Capture the cell that displays the provided text and extract its (X, Y) central coordinate. 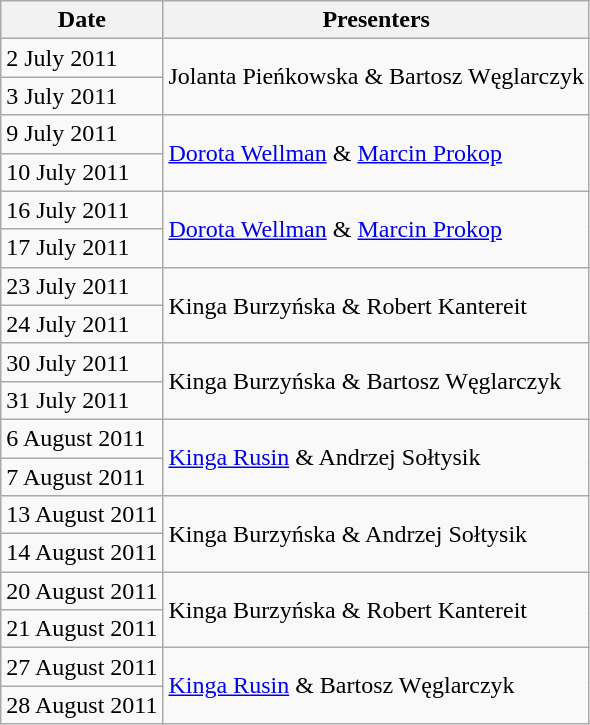
6 August 2011 (82, 438)
16 July 2011 (82, 210)
31 July 2011 (82, 400)
21 August 2011 (82, 629)
17 July 2011 (82, 248)
30 July 2011 (82, 362)
10 July 2011 (82, 172)
Date (82, 20)
7 August 2011 (82, 477)
Jolanta Pieńkowska & Bartosz Węglarczyk (376, 77)
Kinga Rusin & Bartosz Węglarczyk (376, 686)
Presenters (376, 20)
14 August 2011 (82, 553)
27 August 2011 (82, 667)
9 July 2011 (82, 134)
3 July 2011 (82, 96)
13 August 2011 (82, 515)
Kinga Burzyńska & Bartosz Węglarczyk (376, 381)
2 July 2011 (82, 58)
Kinga Rusin & Andrzej Sołtysik (376, 457)
20 August 2011 (82, 591)
28 August 2011 (82, 705)
24 July 2011 (82, 324)
23 July 2011 (82, 286)
Kinga Burzyńska & Andrzej Sołtysik (376, 534)
